Return the [X, Y] coordinate for the center point of the cell that contains the specified text.  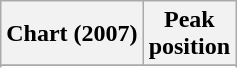
Chart (2007) [72, 34]
Peakposition [189, 34]
